Output the (x, y) coordinate of the center of the cell containing the given text.  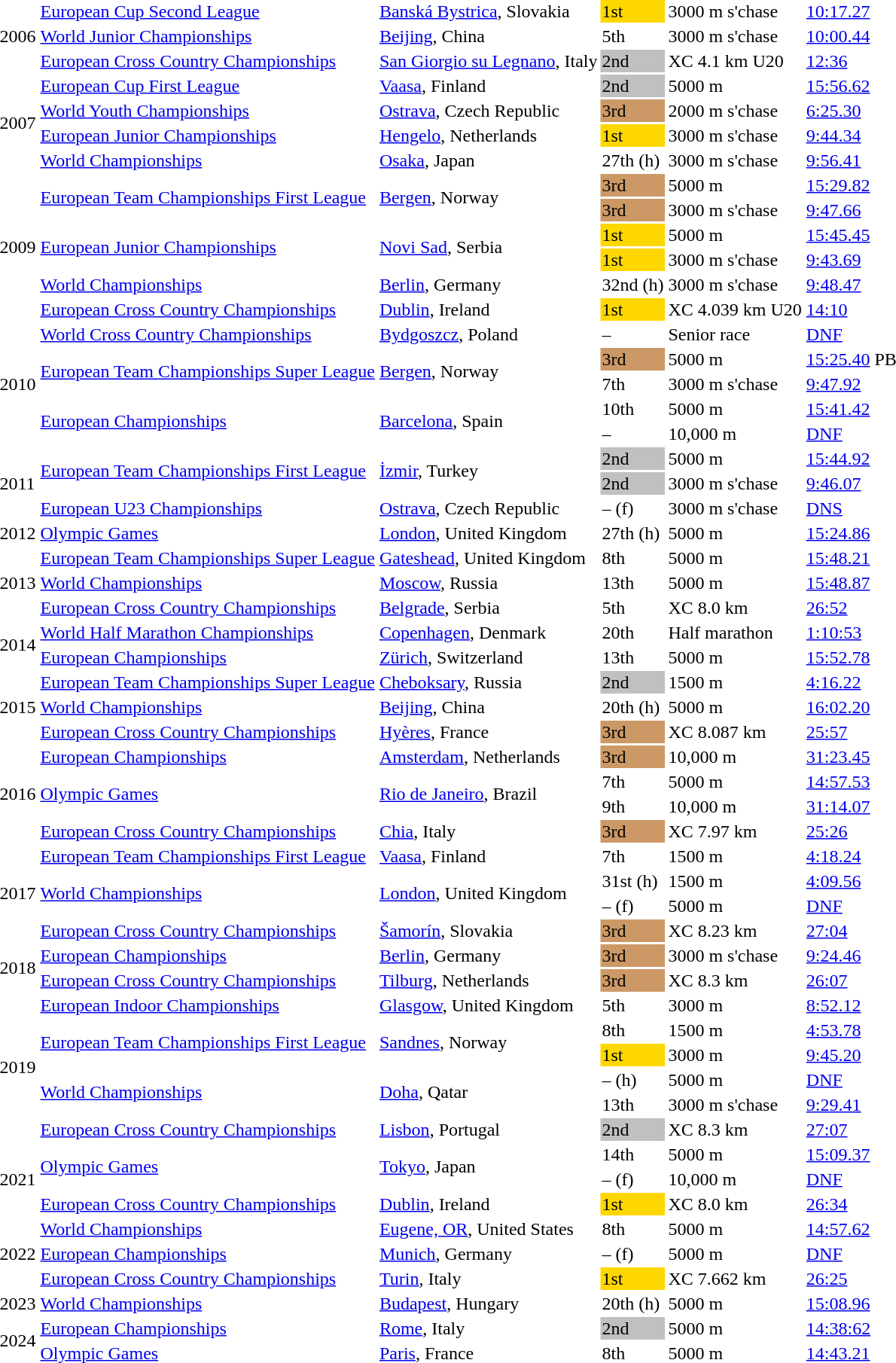
Banská Bystrica, Slovakia (488, 11)
Belgrade, Serbia (488, 608)
Glasgow, United Kingdom (488, 1005)
14th (632, 1154)
Šamorín, Slovakia (488, 931)
Turin, Italy (488, 1279)
32nd (h) (632, 285)
Zürich, Switzerland (488, 657)
10th (632, 409)
Tilburg, Netherlands (488, 980)
XC 7.97 km (735, 831)
Novi Sad, Serbia (488, 247)
Amsterdam, Netherlands (488, 757)
Moscow, Russia (488, 583)
Munich, Germany (488, 1254)
XC 4.039 km U20 (735, 309)
XC 7.662 km (735, 1279)
XC 8.23 km (735, 931)
Tokyo, Japan (488, 1167)
2000 m s'chase (735, 111)
Half marathon (735, 633)
Budapest, Hungary (488, 1304)
İzmir, Turkey (488, 471)
World Half Marathon Championships (208, 633)
European Indoor Championships (208, 1005)
Lisbon, Portugal (488, 1130)
XC 8.087 km (735, 732)
European Cup Second League (208, 11)
San Giorgio su Legnano, Italy (488, 61)
Sandnes, Norway (488, 1042)
Rio de Janeiro, Brazil (488, 794)
Chia, Italy (488, 831)
Barcelona, Spain (488, 422)
Doha, Qatar (488, 1092)
World Cross Country Championships (208, 334)
Eugene, OR, United States (488, 1229)
Senior race (735, 334)
Gateshead, United Kingdom (488, 558)
XC 4.1 km U20 (735, 61)
Bydgoszcz, Poland (488, 334)
– (h) (632, 1080)
European Cup First League (208, 86)
Hyères, France (488, 732)
Copenhagen, Denmark (488, 633)
Osaka, Japan (488, 160)
European U23 Championships (208, 508)
Cheboksary, Russia (488, 682)
Hengelo, Netherlands (488, 136)
20th (632, 633)
Rome, Italy (488, 1328)
World Junior Championships (208, 36)
9th (632, 807)
World Youth Championships (208, 111)
31st (h) (632, 881)
